For the text-containing cell, return its midpoint in (x, y) coordinate format. 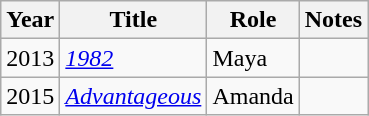
2013 (30, 58)
Maya (253, 58)
Notes (333, 20)
Year (30, 20)
1982 (134, 58)
Amanda (253, 96)
Advantageous (134, 96)
2015 (30, 96)
Role (253, 20)
Title (134, 20)
